Return [x, y] of the center of cell containing provided text 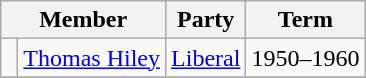
Term [306, 20]
Thomas Hiley [92, 58]
Party [206, 20]
1950–1960 [306, 58]
Member [84, 20]
Liberal [206, 58]
